From the cell containing the given text, extract its center point as [X, Y] coordinate. 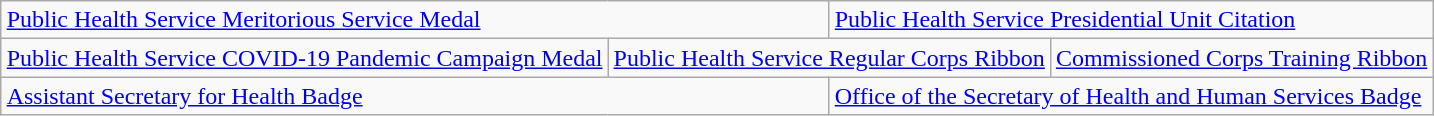
Public Health Service COVID-19 Pandemic Campaign Medal [304, 58]
Public Health Service Regular Corps Ribbon [829, 58]
Public Health Service Meritorious Service Medal [415, 20]
Office of the Secretary of Health and Human Services Badge [1131, 96]
Public Health Service Presidential Unit Citation [1131, 20]
Assistant Secretary for Health Badge [415, 96]
Commissioned Corps Training Ribbon [1241, 58]
